Provide the (x, y) coordinate of the cell's center where the given text is located.  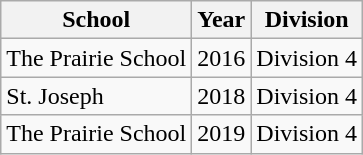
Division (307, 20)
St. Joseph (96, 96)
School (96, 20)
2016 (222, 58)
Year (222, 20)
2018 (222, 96)
2019 (222, 134)
